Extract the (X, Y) coordinate from the center of the cell holding the provided text.  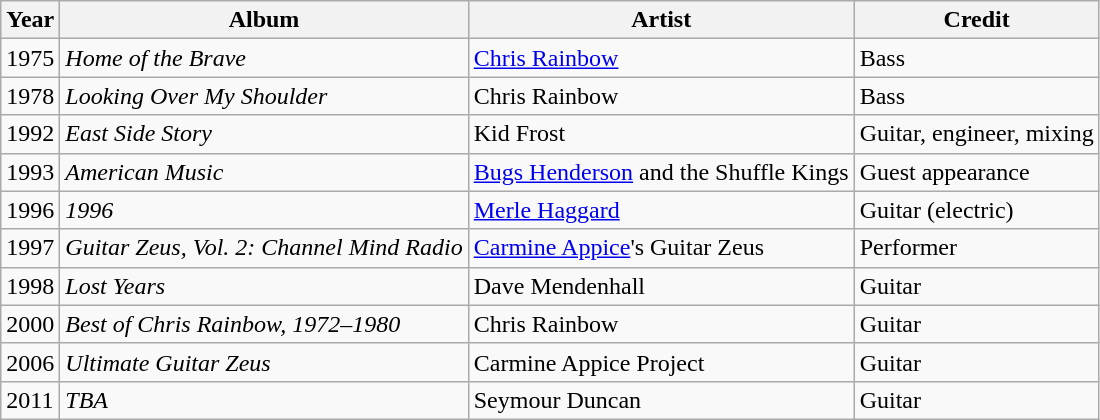
2000 (30, 324)
Dave Mendenhall (661, 286)
Seymour Duncan (661, 400)
Artist (661, 20)
Album (264, 20)
2006 (30, 362)
Guest appearance (976, 172)
Guitar (electric) (976, 210)
1997 (30, 248)
Guitar Zeus, Vol. 2: Channel Mind Radio (264, 248)
Carmine Appice's Guitar Zeus (661, 248)
Home of the Brave (264, 58)
Best of Chris Rainbow, 1972–1980 (264, 324)
Credit (976, 20)
1993 (30, 172)
Kid Frost (661, 134)
Carmine Appice Project (661, 362)
1998 (30, 286)
Merle Haggard (661, 210)
1975 (30, 58)
1978 (30, 96)
Ultimate Guitar Zeus (264, 362)
Year (30, 20)
Bugs Henderson and the Shuffle Kings (661, 172)
1992 (30, 134)
Performer (976, 248)
Lost Years (264, 286)
2011 (30, 400)
East Side Story (264, 134)
TBA (264, 400)
Looking Over My Shoulder (264, 96)
Guitar, engineer, mixing (976, 134)
American Music (264, 172)
